Locate the cell with the specified text and output its [X, Y] center coordinate. 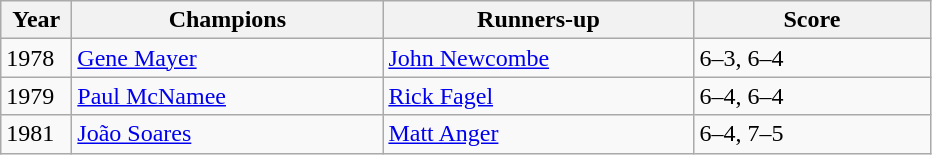
6–4, 6–4 [812, 96]
Year [36, 20]
6–4, 7–5 [812, 134]
Champions [228, 20]
1979 [36, 96]
Rick Fagel [538, 96]
Score [812, 20]
6–3, 6–4 [812, 58]
1981 [36, 134]
1978 [36, 58]
Paul McNamee [228, 96]
John Newcombe [538, 58]
Matt Anger [538, 134]
Gene Mayer [228, 58]
Runners-up [538, 20]
João Soares [228, 134]
